From the cell containing the given text, extract its center point as (X, Y) coordinate. 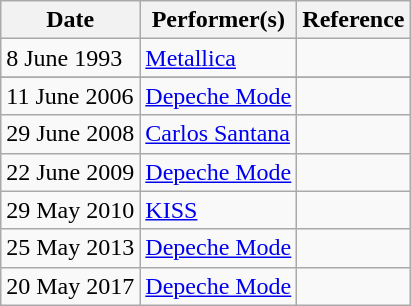
8 June 1993 (70, 58)
29 June 2008 (70, 134)
11 June 2006 (70, 96)
Performer(s) (218, 20)
Reference (354, 20)
Date (70, 20)
29 May 2010 (70, 210)
25 May 2013 (70, 248)
Carlos Santana (218, 134)
20 May 2017 (70, 286)
Metallica (218, 58)
22 June 2009 (70, 172)
KISS (218, 210)
